From the cell containing the given text, extract its center point as (X, Y) coordinate. 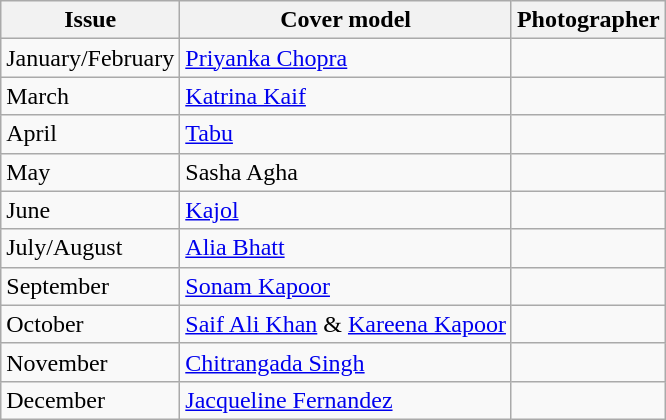
November (90, 362)
May (90, 172)
Sonam Kapoor (346, 286)
July/August (90, 248)
Jacqueline Fernandez (346, 400)
Cover model (346, 20)
Saif Ali Khan & Kareena Kapoor (346, 324)
Katrina Kaif (346, 96)
December (90, 400)
September (90, 286)
Sasha Agha (346, 172)
March (90, 96)
Issue (90, 20)
Priyanka Chopra (346, 58)
Kajol (346, 210)
Photographer (588, 20)
June (90, 210)
Chitrangada Singh (346, 362)
October (90, 324)
Tabu (346, 134)
April (90, 134)
January/February (90, 58)
Alia Bhatt (346, 248)
